Scan for the cell matching the given text and deliver its (x, y) coordinate at center. 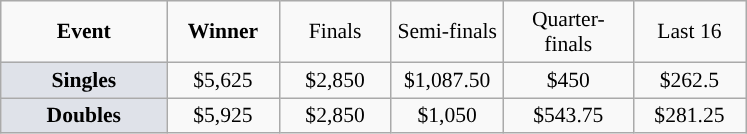
Quarter-finals (568, 32)
$281.25 (689, 116)
Singles (84, 80)
Finals (335, 32)
$262.5 (689, 80)
$1,050 (447, 116)
$543.75 (568, 116)
Event (84, 32)
$5,625 (223, 80)
$450 (568, 80)
$5,925 (223, 116)
Winner (223, 32)
$1,087.50 (447, 80)
Last 16 (689, 32)
Doubles (84, 116)
Semi-finals (447, 32)
